Return [x, y] of the center of cell containing provided text 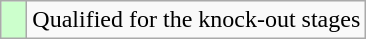
Qualified for the knock-out stages [196, 20]
